Locate the cell with the specified text and output its [x, y] center coordinate. 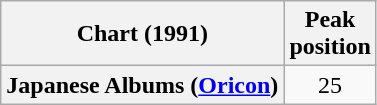
25 [330, 85]
Chart (1991) [142, 34]
Peak position [330, 34]
Japanese Albums (Oricon) [142, 85]
